Extract the [x, y] coordinate from the center of the cell holding the provided text.  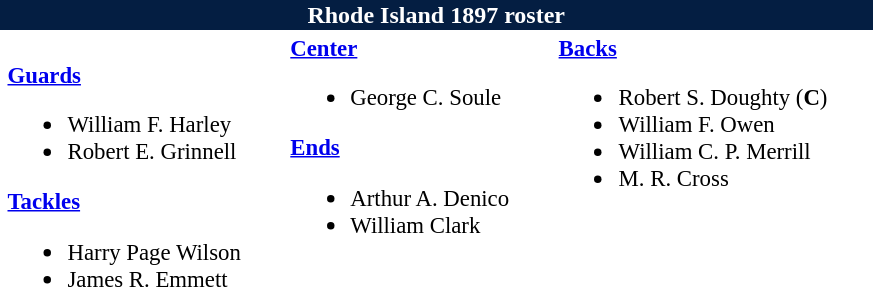
Rhode Island 1897 roster [436, 15]
